Find where the given text appears and provide that cell's center as (x, y) coordinate. 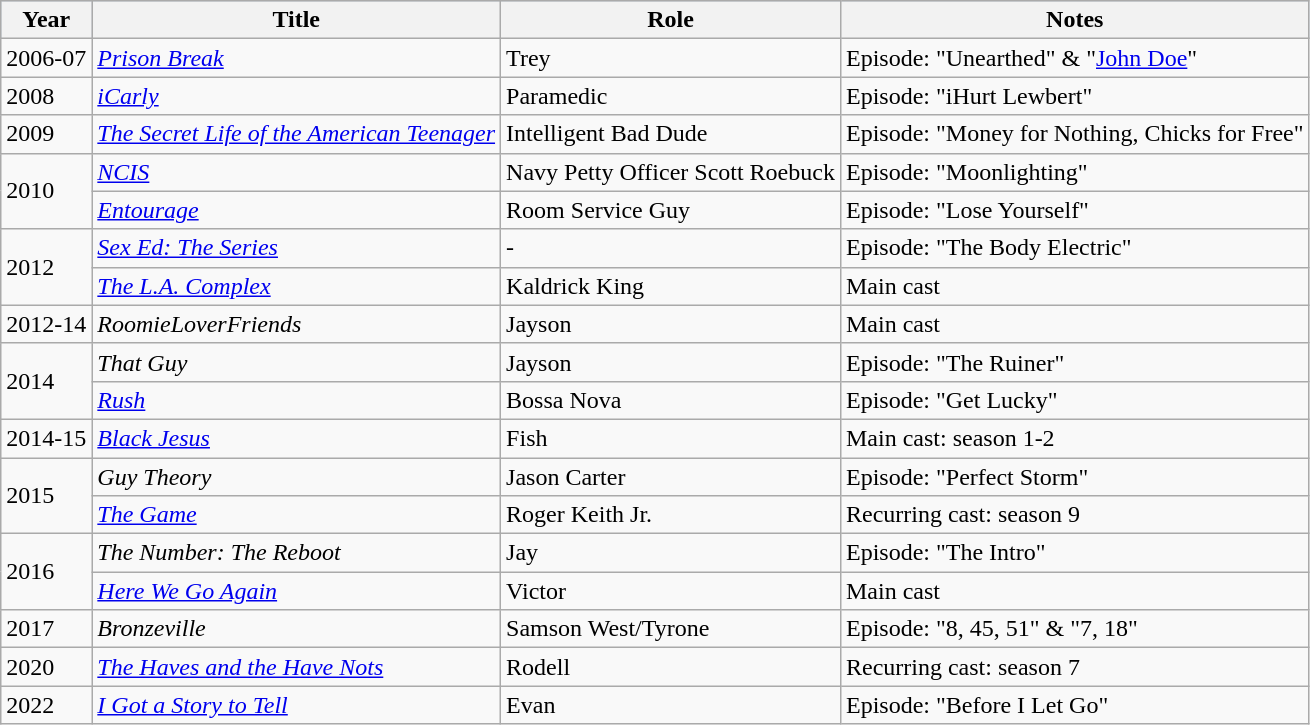
2008 (46, 96)
Episode: "Moonlighting" (1074, 172)
Trey (671, 58)
2017 (46, 629)
Rush (296, 400)
Episode: "The Body Electric" (1074, 248)
Title (296, 20)
Year (46, 20)
Jason Carter (671, 477)
Prison Break (296, 58)
That Guy (296, 362)
Here We Go Again (296, 591)
Episode: "Money for Nothing, Chicks for Free" (1074, 134)
Sex Ed: The Series (296, 248)
Kaldrick King (671, 286)
NCIS (296, 172)
Episode: "Before I Let Go" (1074, 705)
Black Jesus (296, 438)
Victor (671, 591)
Notes (1074, 20)
The L.A. Complex (296, 286)
Paramedic (671, 96)
Recurring cast: season 9 (1074, 515)
Episode: "Unearthed" & "John Doe" (1074, 58)
2016 (46, 572)
I Got a Story to Tell (296, 705)
Bossa Nova (671, 400)
Episode: "The Ruiner" (1074, 362)
Rodell (671, 667)
Episode: "Perfect Storm" (1074, 477)
RoomieLoverFriends (296, 324)
2014-15 (46, 438)
iCarly (296, 96)
Evan (671, 705)
Bronzeville (296, 629)
The Game (296, 515)
Jay (671, 553)
Episode: "Lose Yourself" (1074, 210)
The Secret Life of the American Teenager (296, 134)
Recurring cast: season 7 (1074, 667)
Entourage (296, 210)
Room Service Guy (671, 210)
2010 (46, 191)
2006-07 (46, 58)
Episode: "8, 45, 51" & "7, 18" (1074, 629)
Episode: "iHurt Lewbert" (1074, 96)
2012-14 (46, 324)
Intelligent Bad Dude (671, 134)
Role (671, 20)
- (671, 248)
2009 (46, 134)
The Number: The Reboot (296, 553)
Episode: "Get Lucky" (1074, 400)
2015 (46, 496)
2012 (46, 267)
Samson West/Tyrone (671, 629)
2022 (46, 705)
Episode: "The Intro" (1074, 553)
The Haves and the Have Nots (296, 667)
2020 (46, 667)
Guy Theory (296, 477)
2014 (46, 381)
Fish (671, 438)
Main cast: season 1-2 (1074, 438)
Navy Petty Officer Scott Roebuck (671, 172)
Roger Keith Jr. (671, 515)
